Identify which cell holds the provided text, then report its (x, y) central coordinate. 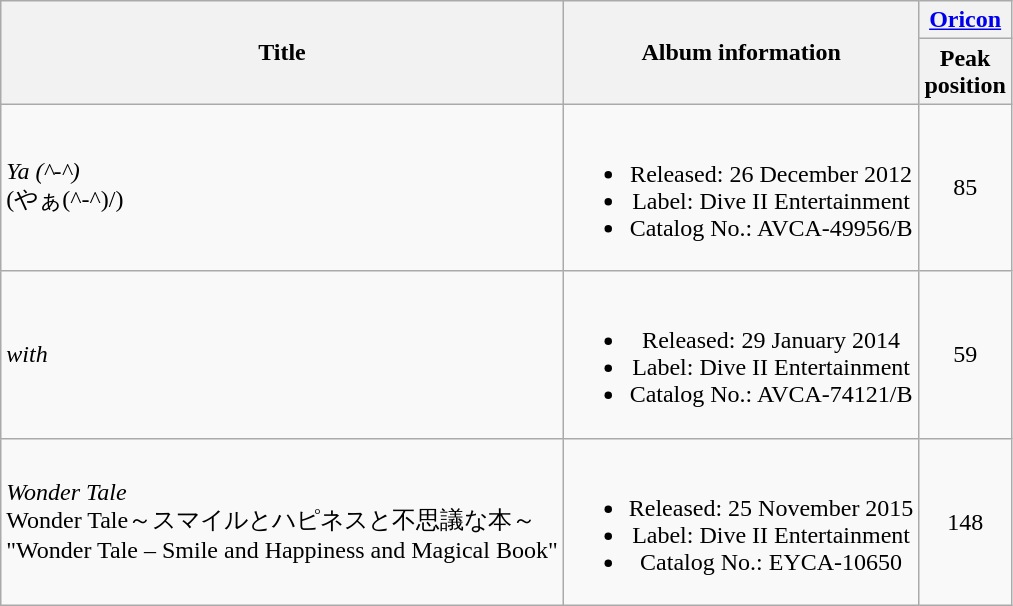
Released: 26 December 2012Label: Dive II EntertainmentCatalog No.: AVCA-49956/B (741, 188)
Oricon (965, 20)
Title (282, 52)
Peakposition (965, 72)
148 (965, 522)
85 (965, 188)
Wonder TaleWonder Tale～スマイルとハピネスと不思議な本～"Wonder Tale – Smile and Happiness and Magical Book" (282, 522)
Released: 25 November 2015Label: Dive II EntertainmentCatalog No.: EYCA-10650 (741, 522)
Ya (^-^)(やぁ(^-^)/) (282, 188)
Released: 29 January 2014Label: Dive II EntertainmentCatalog No.: AVCA-74121/B (741, 354)
Album information (741, 52)
with (282, 354)
59 (965, 354)
